From the cell containing the given text, extract its center point as [X, Y] coordinate. 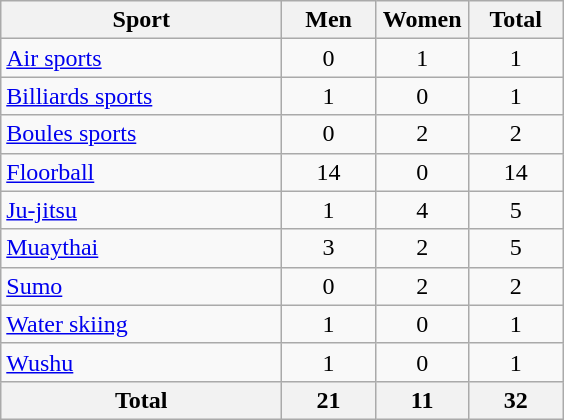
Ju-jitsu [142, 210]
3 [329, 248]
Women [422, 20]
Muaythai [142, 248]
Wushu [142, 362]
Air sports [142, 58]
Water skiing [142, 324]
Floorball [142, 172]
4 [422, 210]
21 [329, 400]
Sport [142, 20]
Billiards sports [142, 96]
Men [329, 20]
32 [516, 400]
11 [422, 400]
Boules sports [142, 134]
Sumo [142, 286]
